Return [X, Y] of the center of cell containing provided text 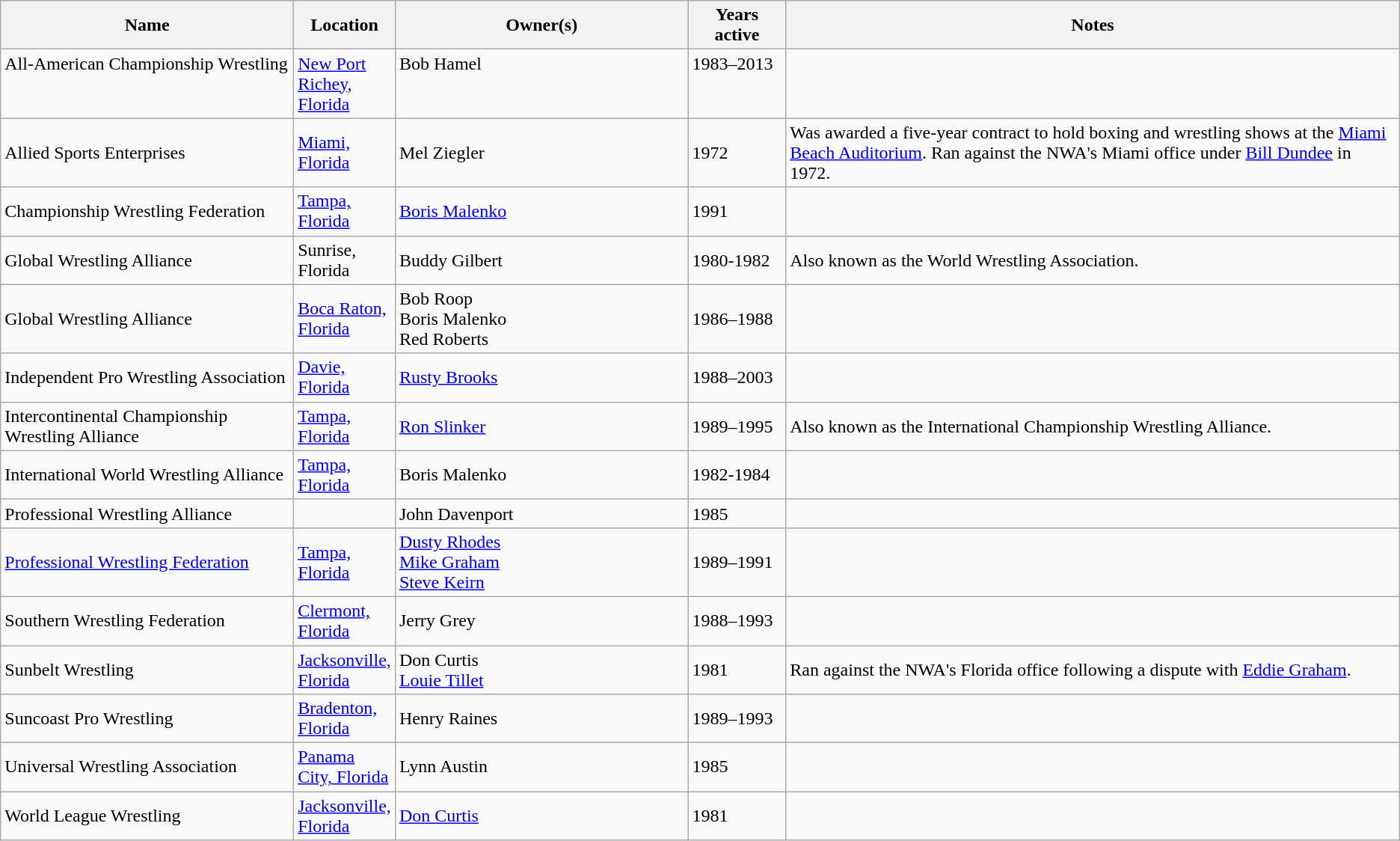
Don CurtisLouie Tillet [541, 669]
John Davenport [541, 513]
1991 [737, 211]
1988–2003 [737, 377]
Rusty Brooks [541, 377]
Southern Wrestling Federation [147, 621]
Boca Raton, Florida [345, 319]
Lynn Austin [541, 768]
Dusty RhodesMike GrahamSteve Keirn [541, 562]
1989–1995 [737, 426]
Notes [1093, 25]
Also known as the World Wrestling Association. [1093, 260]
Sunbelt Wrestling [147, 669]
Clermont, Florida [345, 621]
Owner(s) [541, 25]
1982-1984 [737, 474]
Bob RoopBoris MalenkoRed Roberts [541, 319]
Panama City, Florida [345, 768]
1983–2013 [737, 84]
Intercontinental Championship Wrestling Alliance [147, 426]
Bradenton, Florida [345, 718]
Don Curtis [541, 816]
1980-1982 [737, 260]
Universal Wrestling Association [147, 768]
World League Wrestling [147, 816]
International World Wrestling Alliance [147, 474]
1989–1991 [737, 562]
All-American Championship Wrestling [147, 84]
1986–1988 [737, 319]
Allied Sports Enterprises [147, 153]
Professional Wrestling Federation [147, 562]
Buddy Gilbert [541, 260]
Miami, Florida [345, 153]
Bob Hamel [541, 84]
Ron Slinker [541, 426]
1988–1993 [737, 621]
Championship Wrestling Federation [147, 211]
Ran against the NWA's Florida office following a dispute with Eddie Graham. [1093, 669]
Also known as the International Championship Wrestling Alliance. [1093, 426]
New Port Richey, Florida [345, 84]
Mel Ziegler [541, 153]
Suncoast Pro Wrestling [147, 718]
Name [147, 25]
Years active [737, 25]
Jerry Grey [541, 621]
Independent Pro Wrestling Association [147, 377]
Sunrise, Florida [345, 260]
1972 [737, 153]
Henry Raines [541, 718]
Location [345, 25]
Professional Wrestling Alliance [147, 513]
1989–1993 [737, 718]
Davie, Florida [345, 377]
